Locate the cell with the specified text and output its (X, Y) center coordinate. 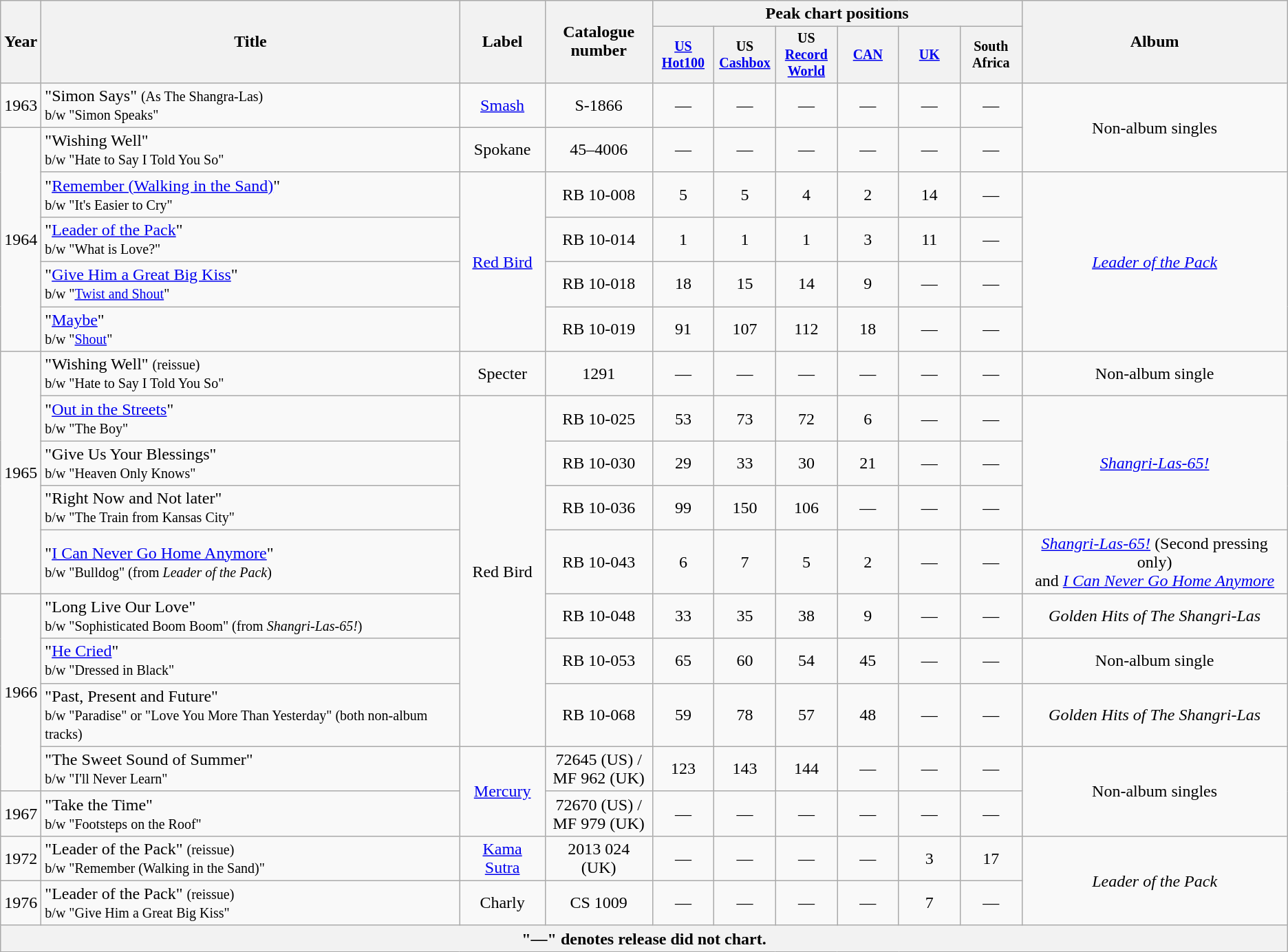
72670 (US) /MF 979 (UK) (599, 813)
RB 10-053 (599, 660)
106 (806, 508)
Label (502, 42)
11 (929, 239)
"Long Live Our Love"b/w "Sophisticated Boom Boom" (from Shangri-Las-65!) (250, 616)
1976 (21, 902)
"Wishing Well"b/w "Hate to Say I Told You So" (250, 150)
150 (744, 508)
72 (806, 418)
57 (806, 715)
21 (868, 464)
RB 10-068 (599, 715)
1967 (21, 813)
Kama Sutra (502, 858)
45–4006 (599, 150)
Shangri-Las-65! (Second pressing only)and I Can Never Go Home Anymore (1155, 562)
"I Can Never Go Home Anymore"b/w "Bulldog" (from Leader of the Pack) (250, 562)
35 (744, 616)
143 (744, 769)
Shangri-Las-65! (1155, 464)
UK (929, 55)
Charly (502, 902)
"Past, Present and Future"b/w "Paradise" or "Love You More Than Yesterday" (both non-album tracks) (250, 715)
Album (1155, 42)
Mercury (502, 791)
2013 024 (UK) (599, 858)
USHot100 (683, 55)
"Take the Time"b/w "Footsteps on the Roof" (250, 813)
Peak chart positions (837, 14)
RB 10-043 (599, 562)
"Give Us Your Blessings"b/w "Heaven Only Knows" (250, 464)
73 (744, 418)
1963 (21, 105)
"Leader of the Pack"b/w "What is Love?" (250, 239)
54 (806, 660)
72645 (US) /MF 962 (UK) (599, 769)
53 (683, 418)
RB 10-008 (599, 194)
RB 10-030 (599, 464)
"He Cried"b/w "Dressed in Black" (250, 660)
Year (21, 42)
"Right Now and Not later"b/w "The Train from Kansas City" (250, 508)
59 (683, 715)
45 (868, 660)
"Leader of the Pack" (reissue)b/w "Remember (Walking in the Sand)" (250, 858)
4 (806, 194)
99 (683, 508)
RB 10-036 (599, 508)
RB 10-025 (599, 418)
RB 10-018 (599, 285)
USCashbox (744, 55)
15 (744, 285)
CS 1009 (599, 902)
RB 10-019 (599, 329)
Specter (502, 374)
38 (806, 616)
91 (683, 329)
"Out in the Streets"b/w "The Boy" (250, 418)
"Remember (Walking in the Sand)"b/w "It's Easier to Cry" (250, 194)
1972 (21, 858)
South Africa (991, 55)
"Give Him a Great Big Kiss"b/w "Twist and Shout" (250, 285)
30 (806, 464)
Title (250, 42)
Spokane (502, 150)
Cataloguenumber (599, 42)
"The Sweet Sound of Summer"b/w "I'll Never Learn" (250, 769)
RB 10-048 (599, 616)
"Leader of the Pack" (reissue)b/w "Give Him a Great Big Kiss" (250, 902)
S-1866 (599, 105)
"—" denotes release did not chart. (644, 938)
48 (868, 715)
1964 (21, 239)
1965 (21, 473)
1291 (599, 374)
USRecord World (806, 55)
65 (683, 660)
17 (991, 858)
"Wishing Well" (reissue)b/w "Hate to Say I Told You So" (250, 374)
Smash (502, 105)
"Maybe"b/w "Shout" (250, 329)
60 (744, 660)
144 (806, 769)
107 (744, 329)
112 (806, 329)
"Simon Says" (As The Shangra-Las)b/w "Simon Speaks" (250, 105)
123 (683, 769)
RB 10-014 (599, 239)
78 (744, 715)
CAN (868, 55)
1966 (21, 692)
29 (683, 464)
